Extract the (x, y) coordinate from the center of the cell holding the provided text.  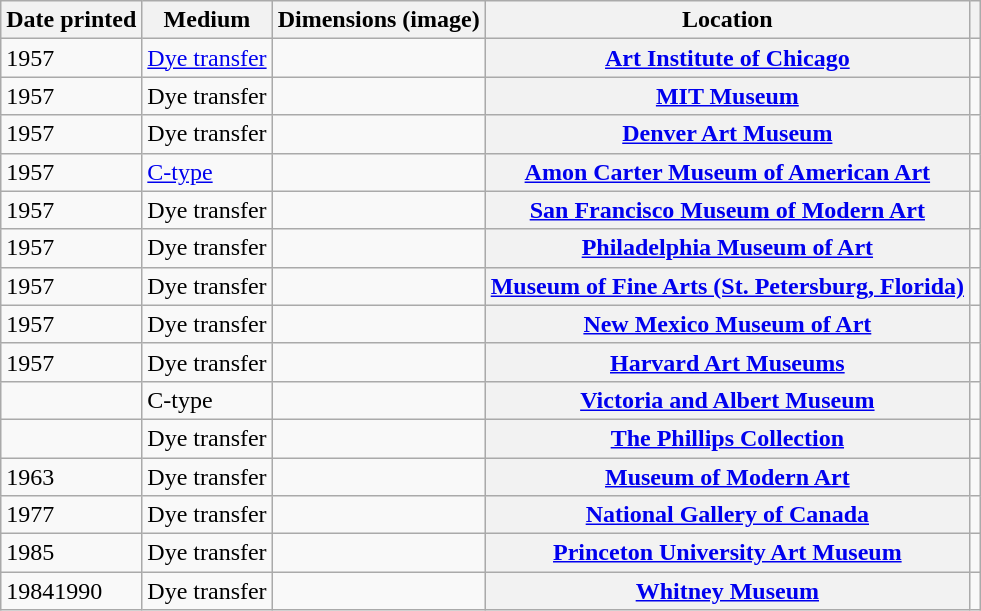
National Gallery of Canada (727, 515)
Medium (207, 20)
MIT Museum (727, 96)
Philadelphia Museum of Art (727, 248)
Museum of Fine Arts (St. Petersburg, Florida) (727, 286)
1963 (72, 477)
Art Institute of Chicago (727, 58)
Whitney Museum (727, 591)
Amon Carter Museum of American Art (727, 172)
Date printed (72, 20)
The Phillips Collection (727, 438)
Dimensions (image) (378, 20)
Harvard Art Museums (727, 362)
19841990 (72, 591)
1977 (72, 515)
Denver Art Museum (727, 134)
New Mexico Museum of Art (727, 324)
Princeton University Art Museum (727, 553)
1985 (72, 553)
Location (727, 20)
Victoria and Albert Museum (727, 400)
San Francisco Museum of Modern Art (727, 210)
Museum of Modern Art (727, 477)
